Determine the [x, y] coordinate at the center of the cell enclosing the given text.  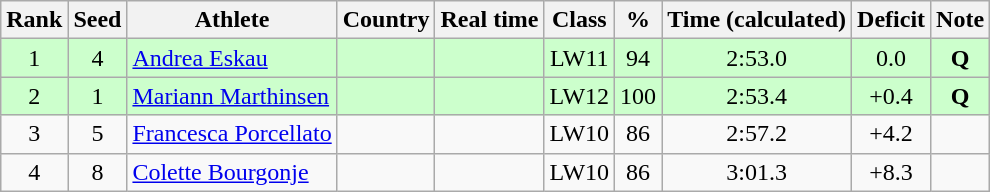
Francesca Porcellato [232, 134]
Athlete [232, 20]
Deficit [892, 20]
8 [98, 172]
5 [98, 134]
+8.3 [892, 172]
Andrea Eskau [232, 58]
Rank [34, 20]
2 [34, 96]
% [638, 20]
Time (calculated) [757, 20]
Mariann Marthinsen [232, 96]
2:53.4 [757, 96]
LW12 [580, 96]
+0.4 [892, 96]
100 [638, 96]
2:57.2 [757, 134]
3 [34, 134]
Seed [98, 20]
Real time [490, 20]
+4.2 [892, 134]
Class [580, 20]
Colette Bourgonje [232, 172]
LW11 [580, 58]
3:01.3 [757, 172]
94 [638, 58]
2:53.0 [757, 58]
Note [960, 20]
0.0 [892, 58]
Country [386, 20]
